Return the (X, Y) coordinate for the center point of the cell that contains the specified text.  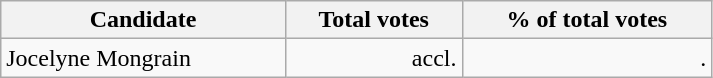
Total votes (374, 20)
% of total votes (587, 20)
Jocelyne Mongrain (144, 58)
accl. (374, 58)
Candidate (144, 20)
. (587, 58)
